Identify which cell holds the provided text, then report its (X, Y) central coordinate. 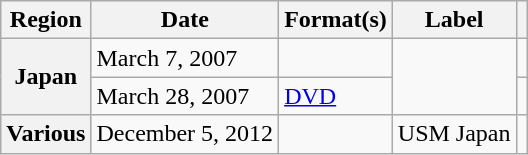
USM Japan (454, 134)
Japan (46, 77)
March 28, 2007 (185, 96)
Various (46, 134)
March 7, 2007 (185, 58)
December 5, 2012 (185, 134)
Label (454, 20)
Format(s) (336, 20)
Date (185, 20)
Region (46, 20)
DVD (336, 96)
